Provide the (X, Y) coordinate of the cell's center where the given text is located.  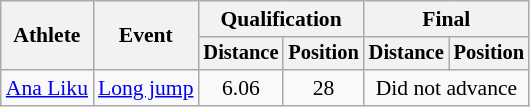
6.06 (240, 88)
Ana Liku (47, 88)
Did not advance (446, 88)
Final (446, 19)
Long jump (146, 88)
Event (146, 36)
Qualification (280, 19)
Athlete (47, 36)
28 (323, 88)
